Determine the (X, Y) coordinate at the center of the cell enclosing the given text.  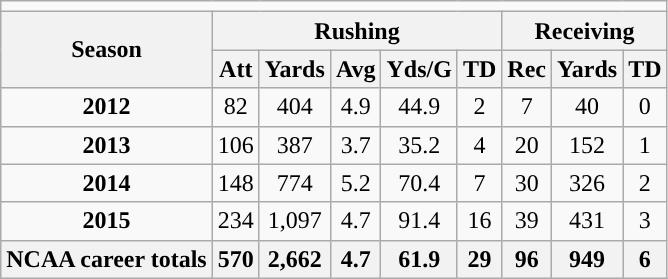
Rec (527, 69)
NCAA career totals (106, 259)
4 (479, 145)
2013 (106, 145)
Receiving (584, 31)
949 (588, 259)
4.9 (356, 107)
152 (588, 145)
70.4 (419, 183)
40 (588, 107)
3 (645, 221)
5.2 (356, 183)
29 (479, 259)
106 (236, 145)
16 (479, 221)
1,097 (294, 221)
2,662 (294, 259)
Avg (356, 69)
148 (236, 183)
404 (294, 107)
6 (645, 259)
2012 (106, 107)
Rushing (357, 31)
30 (527, 183)
91.4 (419, 221)
774 (294, 183)
1 (645, 145)
234 (236, 221)
20 (527, 145)
570 (236, 259)
96 (527, 259)
0 (645, 107)
Att (236, 69)
2014 (106, 183)
431 (588, 221)
Season (106, 50)
326 (588, 183)
61.9 (419, 259)
35.2 (419, 145)
39 (527, 221)
82 (236, 107)
387 (294, 145)
44.9 (419, 107)
2015 (106, 221)
3.7 (356, 145)
Yds/G (419, 69)
